Identify which cell holds the provided text, then report its (X, Y) central coordinate. 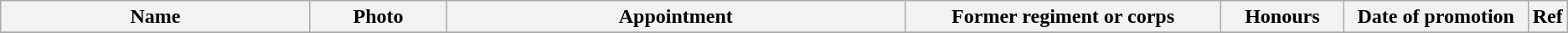
Name (156, 17)
Honours (1282, 17)
Ref (1548, 17)
Former regiment or corps (1064, 17)
Date of promotion (1436, 17)
Photo (379, 17)
Appointment (676, 17)
